Output the (X, Y) coordinate of the center of the cell containing the given text.  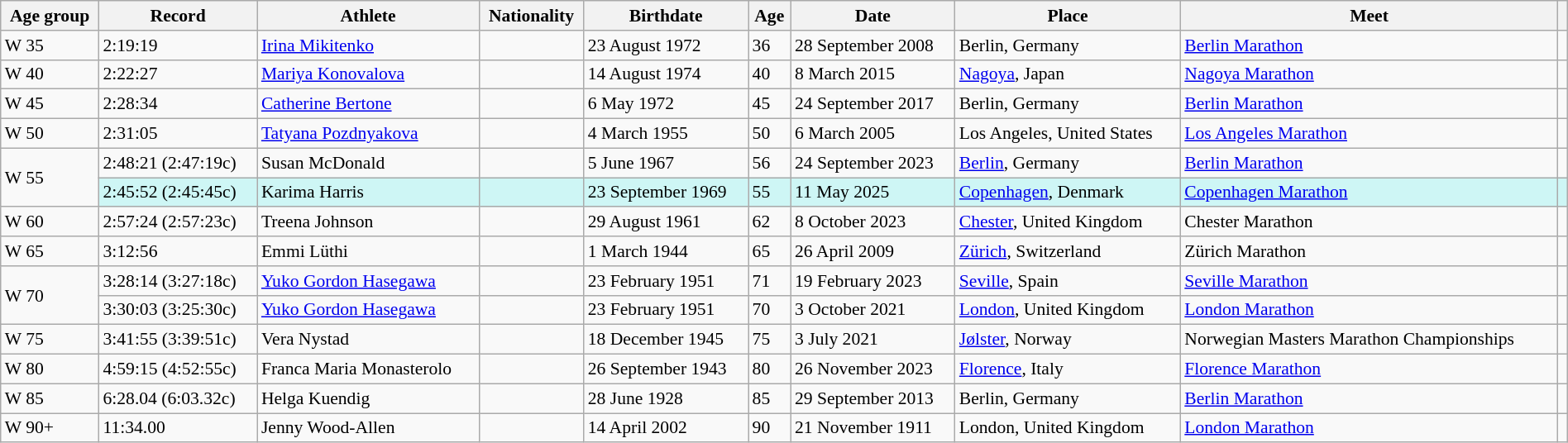
W 50 (50, 134)
W 80 (50, 369)
85 (769, 398)
1 March 1944 (667, 251)
3:30:03 (3:25:30c) (177, 310)
29 September 2013 (873, 398)
Catherine Bertone (368, 104)
Nagoya Marathon (1370, 74)
45 (769, 104)
Jølster, Norway (1068, 340)
Helga Kuendig (368, 398)
6:28.04 (6:03.32c) (177, 398)
90 (769, 428)
71 (769, 281)
Seville Marathon (1370, 281)
36 (769, 45)
2:45:52 (2:45:45c) (177, 193)
Age group (50, 16)
23 September 1969 (667, 193)
6 March 2005 (873, 134)
3 July 2021 (873, 340)
28 September 2008 (873, 45)
Florence Marathon (1370, 369)
24 September 2017 (873, 104)
Susan McDonald (368, 163)
2:31:05 (177, 134)
Meet (1370, 16)
Athlete (368, 16)
W 45 (50, 104)
Vera Nystad (368, 340)
Norwegian Masters Marathon Championships (1370, 340)
Copenhagen Marathon (1370, 193)
11:34.00 (177, 428)
2:48:21 (2:47:19c) (177, 163)
W 35 (50, 45)
Record (177, 16)
W 90+ (50, 428)
W 70 (50, 296)
8 March 2015 (873, 74)
56 (769, 163)
4 March 1955 (667, 134)
26 September 1943 (667, 369)
18 December 1945 (667, 340)
Chester, United Kingdom (1068, 222)
W 85 (50, 398)
6 May 1972 (667, 104)
Copenhagen, Denmark (1068, 193)
W 65 (50, 251)
Nationality (531, 16)
26 November 2023 (873, 369)
4:59:15 (4:52:55c) (177, 369)
14 August 1974 (667, 74)
23 August 1972 (667, 45)
2:57:24 (2:57:23c) (177, 222)
3 October 2021 (873, 310)
Los Angeles Marathon (1370, 134)
W 60 (50, 222)
28 June 1928 (667, 398)
2:19:19 (177, 45)
Franca Maria Monasterolo (368, 369)
W 55 (50, 177)
Zürich Marathon (1370, 251)
75 (769, 340)
Place (1068, 16)
Treena Johnson (368, 222)
Los Angeles, United States (1068, 134)
50 (769, 134)
Irina Mikitenko (368, 45)
26 April 2009 (873, 251)
Jenny Wood-Allen (368, 428)
62 (769, 222)
55 (769, 193)
14 April 2002 (667, 428)
11 May 2025 (873, 193)
Tatyana Pozdnyakova (368, 134)
19 February 2023 (873, 281)
Karima Harris (368, 193)
Emmi Lüthi (368, 251)
40 (769, 74)
Nagoya, Japan (1068, 74)
Date (873, 16)
Seville, Spain (1068, 281)
W 75 (50, 340)
Birthdate (667, 16)
Mariya Konovalova (368, 74)
3:41:55 (3:39:51c) (177, 340)
2:22:27 (177, 74)
Zürich, Switzerland (1068, 251)
21 November 1911 (873, 428)
24 September 2023 (873, 163)
3:12:56 (177, 251)
29 August 1961 (667, 222)
W 40 (50, 74)
80 (769, 369)
Chester Marathon (1370, 222)
3:28:14 (3:27:18c) (177, 281)
65 (769, 251)
Age (769, 16)
2:28:34 (177, 104)
70 (769, 310)
8 October 2023 (873, 222)
5 June 1967 (667, 163)
Florence, Italy (1068, 369)
